Detect which cell encompasses the target text, then output its (x, y) center coordinate. 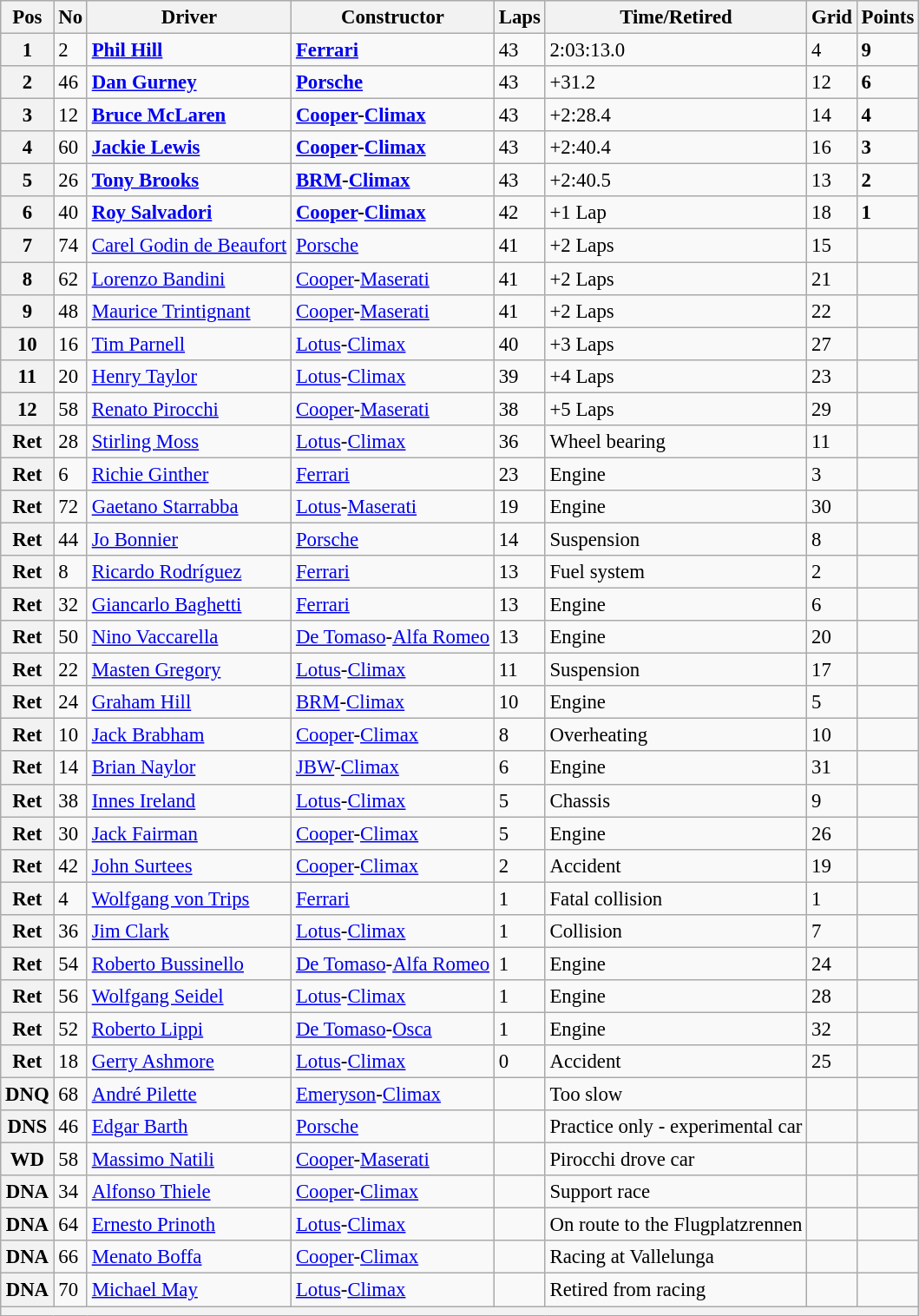
Too slow (676, 1095)
70 (70, 1290)
Michael May (189, 1290)
34 (70, 1192)
Collision (676, 931)
50 (70, 637)
21 (831, 279)
Masten Gregory (189, 670)
Emeryson-Climax (393, 1095)
15 (831, 246)
Edgar Barth (189, 1127)
Jo Bonnier (189, 539)
Fatal collision (676, 898)
Innes Ireland (189, 800)
Overheating (676, 735)
Time/Retired (676, 17)
Richie Ginther (189, 474)
WD (28, 1160)
Practice only - experimental car (676, 1127)
Graham Hill (189, 702)
2:03:13.0 (676, 50)
Wheel bearing (676, 442)
Roberto Bussinello (189, 964)
Brian Naylor (189, 768)
Pirocchi drove car (676, 1160)
Driver (189, 17)
39 (519, 376)
56 (70, 997)
Jack Fairman (189, 833)
Jack Brabham (189, 735)
John Surtees (189, 865)
Bruce McLaren (189, 115)
72 (70, 507)
+5 Laps (676, 409)
27 (831, 344)
+31.2 (676, 82)
No (70, 17)
Lorenzo Bandini (189, 279)
Ernesto Prinoth (189, 1225)
44 (70, 539)
+3 Laps (676, 344)
DNS (28, 1127)
Ricardo Rodríguez (189, 572)
68 (70, 1095)
DNQ (28, 1095)
Laps (519, 17)
De Tomaso-Osca (393, 1029)
Fuel system (676, 572)
62 (70, 279)
+2:40.4 (676, 148)
0 (519, 1062)
Roberto Lippi (189, 1029)
Renato Pirocchi (189, 409)
60 (70, 148)
Carel Godin de Beaufort (189, 246)
74 (70, 246)
25 (831, 1062)
64 (70, 1225)
On route to the Flugplatzrennen (676, 1225)
Giancarlo Baghetti (189, 605)
+1 Lap (676, 213)
Lotus-Maserati (393, 507)
Henry Taylor (189, 376)
52 (70, 1029)
Jim Clark (189, 931)
+4 Laps (676, 376)
JBW-Climax (393, 768)
48 (70, 311)
Alfonso Thiele (189, 1192)
Gaetano Starrabba (189, 507)
Pos (28, 17)
Points (887, 17)
+2:28.4 (676, 115)
Tim Parnell (189, 344)
29 (831, 409)
Menato Boffa (189, 1258)
Phil Hill (189, 50)
54 (70, 964)
31 (831, 768)
Wolfgang Seidel (189, 997)
Stirling Moss (189, 442)
Constructor (393, 17)
Nino Vaccarella (189, 637)
+2:40.5 (676, 181)
Jackie Lewis (189, 148)
66 (70, 1258)
Support race (676, 1192)
Gerry Ashmore (189, 1062)
Chassis (676, 800)
Dan Gurney (189, 82)
Massimo Natili (189, 1160)
André Pilette (189, 1095)
Maurice Trintignant (189, 311)
Racing at Vallelunga (676, 1258)
Grid (831, 17)
Tony Brooks (189, 181)
Roy Salvadori (189, 213)
17 (831, 670)
Wolfgang von Trips (189, 898)
Retired from racing (676, 1290)
